Determine the [x, y] coordinate at the center of the cell enclosing the given text.  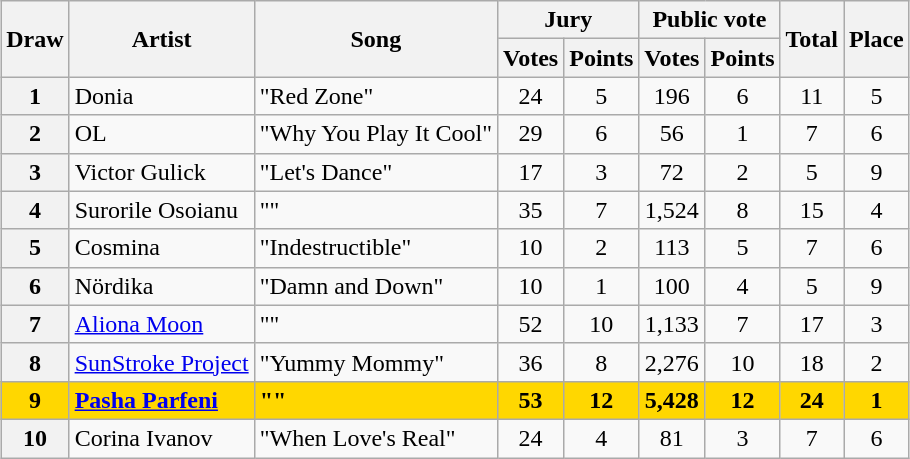
Total [812, 39]
113 [672, 248]
"Indestructible" [376, 248]
196 [672, 96]
"Why You Play It Cool" [376, 134]
1,133 [672, 324]
18 [812, 362]
Song [376, 39]
81 [672, 438]
Aliona Moon [162, 324]
Jury [568, 20]
Surorile Osoianu [162, 210]
OL [162, 134]
15 [812, 210]
35 [531, 210]
"Let's Dance" [376, 172]
100 [672, 286]
"Yummy Mommy" [376, 362]
72 [672, 172]
SunStroke Project [162, 362]
36 [531, 362]
"Damn and Down" [376, 286]
Corina Ivanov [162, 438]
2,276 [672, 362]
Artist [162, 39]
1,524 [672, 210]
"Red Zone" [376, 96]
53 [531, 400]
Draw [35, 39]
Pasha Parfeni [162, 400]
29 [531, 134]
Nördika [162, 286]
Cosmina [162, 248]
52 [531, 324]
11 [812, 96]
Public vote [710, 20]
56 [672, 134]
Victor Gulick [162, 172]
Place [877, 39]
"When Love's Real" [376, 438]
5,428 [672, 400]
Donia [162, 96]
